Return the [x, y] coordinate for the center point of the cell that contains the specified text.  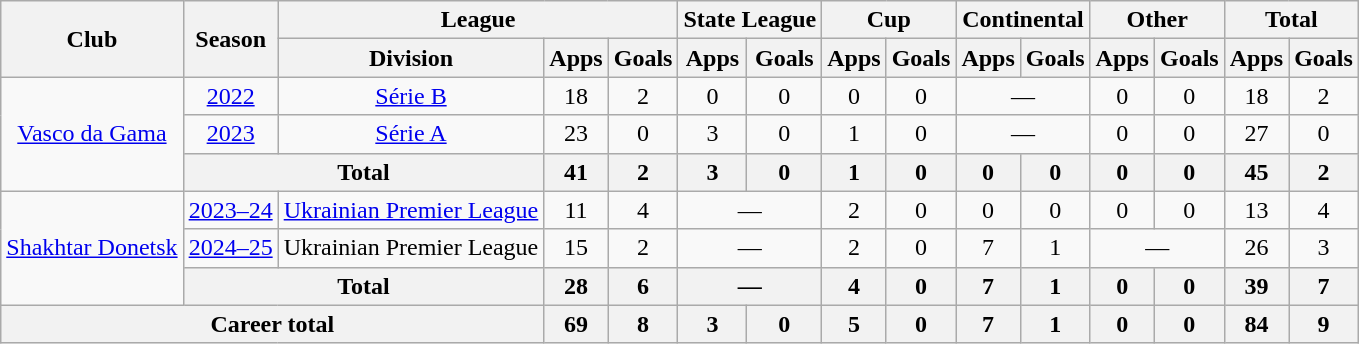
Continental [1023, 20]
15 [576, 248]
Season [230, 39]
Other [1157, 20]
6 [643, 286]
2022 [230, 96]
41 [576, 172]
State League [750, 20]
Série A [411, 134]
11 [576, 210]
2024–25 [230, 248]
Club [92, 39]
23 [576, 134]
2023–24 [230, 210]
26 [1256, 248]
Vasco da Gama [92, 134]
Cup [889, 20]
Série B [411, 96]
8 [643, 324]
69 [576, 324]
13 [1256, 210]
9 [1324, 324]
5 [854, 324]
27 [1256, 134]
2023 [230, 134]
League [478, 20]
45 [1256, 172]
84 [1256, 324]
Shakhtar Donetsk [92, 248]
39 [1256, 286]
28 [576, 286]
Division [411, 58]
Career total [272, 324]
